Provide the [X, Y] coordinate of the cell's center where the given text is located.  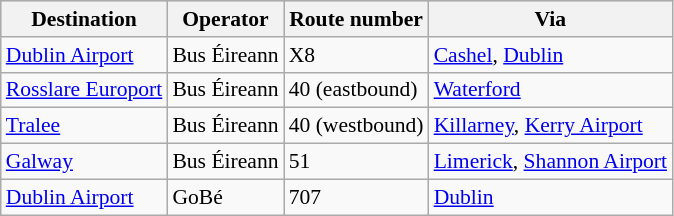
40 (westbound) [356, 126]
Waterford [550, 90]
Killarney, Kerry Airport [550, 126]
707 [356, 197]
51 [356, 162]
Rosslare Europort [84, 90]
Tralee [84, 126]
Route number [356, 19]
Cashel, Dublin [550, 55]
Dublin [550, 197]
X8 [356, 55]
Via [550, 19]
Limerick, Shannon Airport [550, 162]
Galway [84, 162]
Operator [225, 19]
Destination [84, 19]
40 (eastbound) [356, 90]
GoBé [225, 197]
